Return the (X, Y) coordinate for the center point of the cell that contains the specified text.  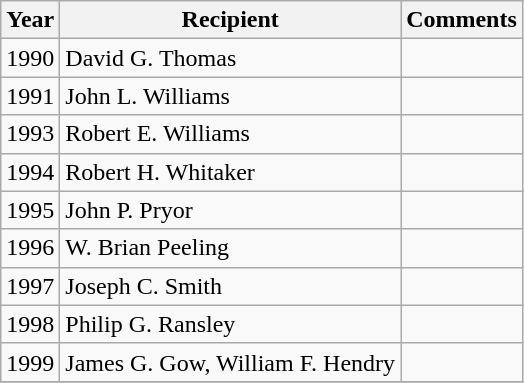
1996 (30, 248)
James G. Gow, William F. Hendry (230, 362)
Robert H. Whitaker (230, 172)
Joseph C. Smith (230, 286)
1995 (30, 210)
Year (30, 20)
Robert E. Williams (230, 134)
John L. Williams (230, 96)
1998 (30, 324)
David G. Thomas (230, 58)
Recipient (230, 20)
Comments (462, 20)
1990 (30, 58)
1991 (30, 96)
Philip G. Ransley (230, 324)
1993 (30, 134)
1997 (30, 286)
W. Brian Peeling (230, 248)
1999 (30, 362)
1994 (30, 172)
John P. Pryor (230, 210)
